Extract the (x, y) coordinate from the center of the cell holding the provided text.  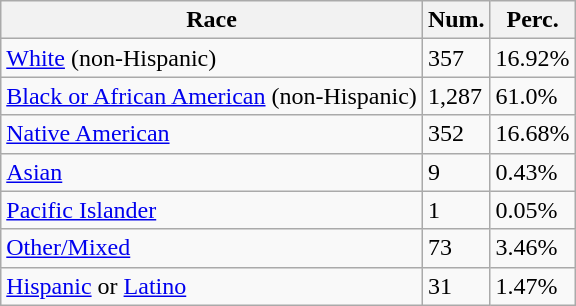
16.92% (532, 58)
1.47% (532, 286)
1 (456, 210)
0.43% (532, 172)
73 (456, 248)
Native American (212, 134)
3.46% (532, 248)
1,287 (456, 96)
Pacific Islander (212, 210)
Perc. (532, 20)
16.68% (532, 134)
Num. (456, 20)
357 (456, 58)
Other/Mixed (212, 248)
0.05% (532, 210)
White (non-Hispanic) (212, 58)
Black or African American (non-Hispanic) (212, 96)
9 (456, 172)
61.0% (532, 96)
31 (456, 286)
Race (212, 20)
Hispanic or Latino (212, 286)
Asian (212, 172)
352 (456, 134)
